Provide the [x, y] coordinate of the cell's center where the given text is located.  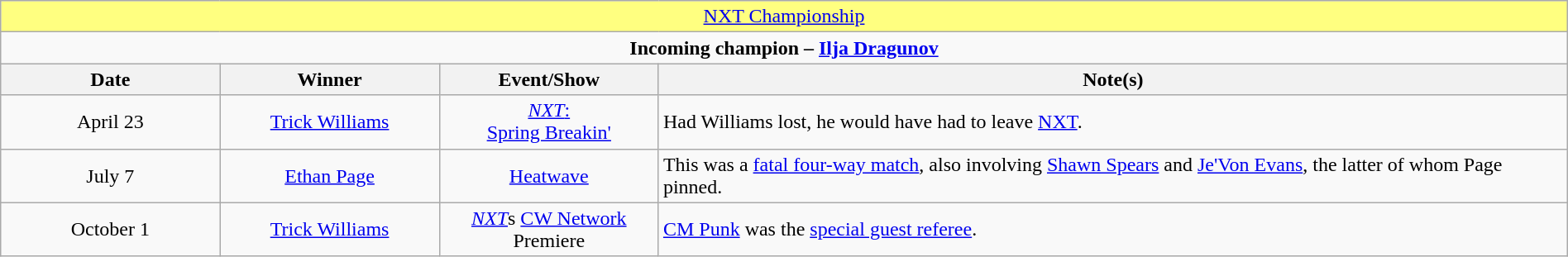
Note(s) [1113, 79]
April 23 [111, 122]
CM Punk was the special guest referee. [1113, 230]
Ethan Page [329, 175]
This was a fatal four-way match, also involving Shawn Spears and Je'Von Evans, the latter of whom Page pinned. [1113, 175]
NXT Championship [784, 17]
NXTs CW Network Premiere [549, 230]
Heatwave [549, 175]
NXT:Spring Breakin' [549, 122]
Winner [329, 79]
Event/Show [549, 79]
Incoming champion – Ilja Dragunov [784, 48]
July 7 [111, 175]
Date [111, 79]
October 1 [111, 230]
Had Williams lost, he would have had to leave NXT. [1113, 122]
